Output the (X, Y) coordinate of the center of the cell containing the given text.  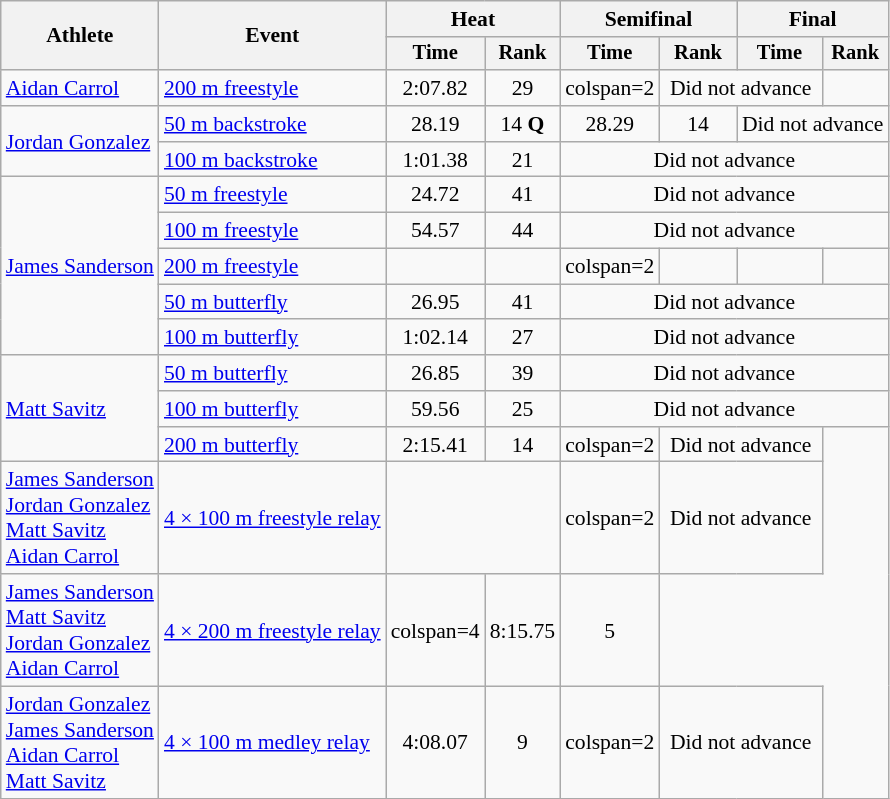
44 (522, 231)
28.29 (610, 124)
54.57 (436, 231)
28.19 (436, 124)
1:01.38 (436, 160)
Heat (474, 19)
14 Q (522, 124)
James Sanderson (80, 266)
29 (522, 88)
5 (610, 630)
4 × 100 m freestyle relay (272, 518)
50 m backstroke (272, 124)
100 m freestyle (272, 231)
39 (522, 373)
2:15.41 (436, 445)
27 (522, 338)
26.95 (436, 302)
Matt Savitz (80, 408)
24.72 (436, 195)
Semifinal (648, 19)
50 m freestyle (272, 195)
100 m backstroke (272, 160)
9 (522, 743)
Final (813, 19)
21 (522, 160)
Jordan Gonzalez (80, 142)
2:07.82 (436, 88)
4 × 200 m freestyle relay (272, 630)
4:08.07 (436, 743)
1:02.14 (436, 338)
Event (272, 36)
James SandersonMatt SavitzJordan GonzalezAidan Carrol (80, 630)
200 m butterfly (272, 445)
25 (522, 409)
Athlete (80, 36)
26.85 (436, 373)
James SandersonJordan GonzalezMatt SavitzAidan Carrol (80, 518)
59.56 (436, 409)
4 × 100 m medley relay (272, 743)
colspan=4 (436, 630)
8:15.75 (522, 630)
Jordan GonzalezJames SandersonAidan CarrolMatt Savitz (80, 743)
Aidan Carrol (80, 88)
